Provide the [x, y] coordinate of the cell's center where the given text is located.  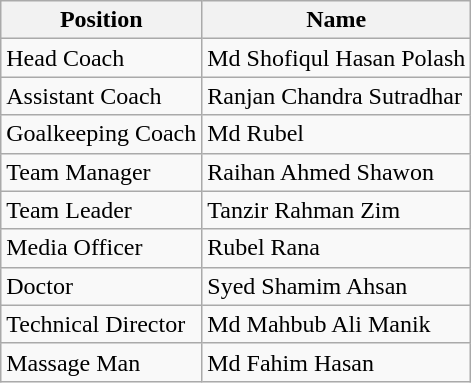
Md Shofiqul Hasan Polash [336, 58]
Md Mahbub Ali Manik [336, 324]
Tanzir Rahman Zim [336, 210]
Name [336, 20]
Position [102, 20]
Rubel Rana [336, 248]
Raihan Ahmed Shawon [336, 172]
Massage Man [102, 362]
Media Officer [102, 248]
Technical Director [102, 324]
Goalkeeping Coach [102, 134]
Md Rubel [336, 134]
Md Fahim Hasan [336, 362]
Head Coach [102, 58]
Assistant Coach [102, 96]
Team Manager [102, 172]
Syed Shamim Ahsan [336, 286]
Doctor [102, 286]
Ranjan Chandra Sutradhar [336, 96]
Team Leader [102, 210]
